Identify which cell holds the provided text, then report its [X, Y] central coordinate. 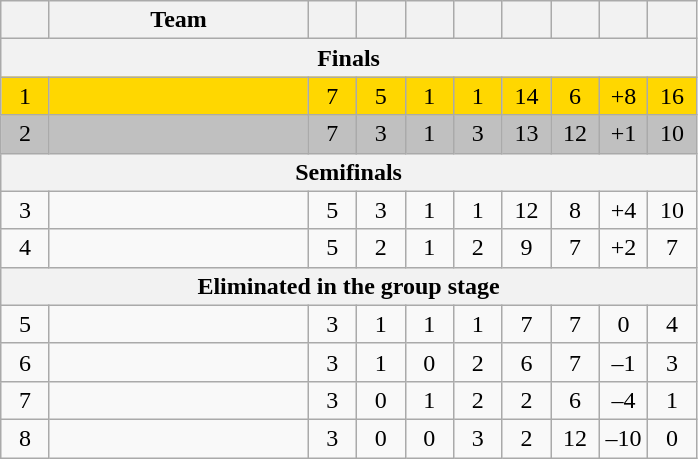
+4 [624, 210]
Semifinals [349, 172]
Finals [349, 58]
13 [526, 134]
14 [526, 96]
9 [526, 248]
Team [178, 20]
–4 [624, 400]
–10 [624, 438]
Eliminated in the group stage [349, 286]
+2 [624, 248]
+8 [624, 96]
–1 [624, 362]
+1 [624, 134]
16 [672, 96]
